Return the (x, y) coordinate for the center point of the cell that contains the specified text.  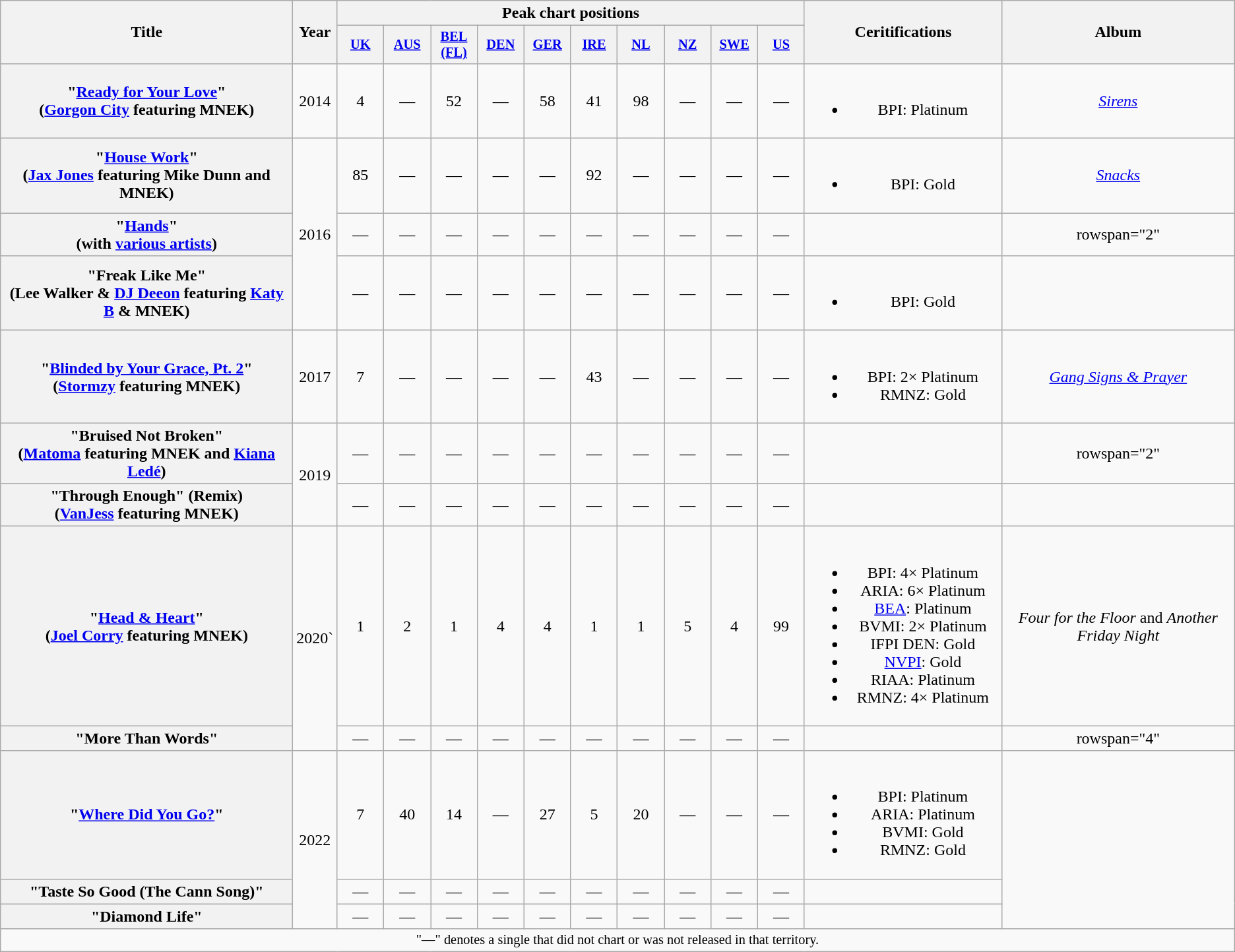
"Bruised Not Broken"(Matoma featuring MNEK and Kiana Ledé) (146, 453)
"Hands"(with various artists) (146, 235)
"Blinded by Your Grace, Pt. 2"(Stormzy featuring MNEK) (146, 377)
NZ (687, 45)
85 (360, 175)
Album (1118, 32)
27 (548, 815)
"Taste So Good (The Cann Song)" (146, 891)
2020` (315, 639)
BPI: 2× PlatinumRMNZ: Gold (902, 377)
"Where Did You Go?" (146, 815)
IRE (594, 45)
"Head & Heart"(Joel Corry featuring MNEK) (146, 626)
AUS (408, 45)
"—" denotes a single that did not chart or was not released in that territory. (617, 940)
"Freak Like Me"(Lee Walker & DJ Deeon featuring Katy B & MNEK) (146, 293)
Ceritifications (902, 32)
2022 (315, 840)
Snacks (1118, 175)
20 (641, 815)
Peak chart positions (571, 13)
Sirens (1118, 100)
"Ready for Your Love"(Gorgon City featuring MNEK) (146, 100)
"Through Enough" (Remix)(VanJess featuring MNEK) (146, 505)
Four for the Floor and Another Friday Night (1118, 626)
2 (408, 626)
rowspan="4" (1118, 738)
58 (548, 100)
43 (594, 377)
BPI: 4× PlatinumARIA: 6× PlatinumBEA: PlatinumBVMI: 2× PlatinumIFPI DEN: GoldNVPI: GoldRIAA: PlatinumRMNZ: 4× Platinum (902, 626)
14 (454, 815)
"House Work"(Jax Jones featuring Mike Dunn and MNEK) (146, 175)
BPI: Platinum (902, 100)
40 (408, 815)
BEL(FL) (454, 45)
2019 (315, 475)
GER (548, 45)
DEN (500, 45)
Title (146, 32)
52 (454, 100)
"Diamond Life" (146, 916)
2016 (315, 235)
98 (641, 100)
92 (594, 175)
NL (641, 45)
SWE (735, 45)
Year (315, 32)
US (781, 45)
Gang Signs & Prayer (1118, 377)
"More Than Words" (146, 738)
UK (360, 45)
41 (594, 100)
2017 (315, 377)
99 (781, 626)
BPI: PlatinumARIA: PlatinumBVMI: GoldRMNZ: Gold (902, 815)
2014 (315, 100)
